Output the [x, y] coordinate of the center of the cell containing the given text.  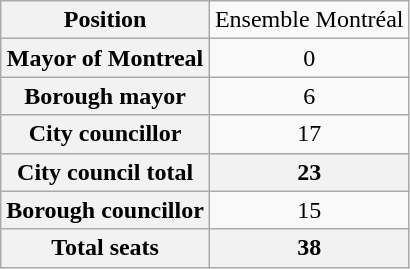
17 [309, 134]
Ensemble Montréal [309, 20]
15 [309, 210]
Mayor of Montreal [106, 58]
38 [309, 248]
Borough mayor [106, 96]
23 [309, 172]
0 [309, 58]
6 [309, 96]
City council total [106, 172]
Borough councillor [106, 210]
Position [106, 20]
City councillor [106, 134]
Total seats [106, 248]
